Capture the cell that displays the provided text and extract its [x, y] central coordinate. 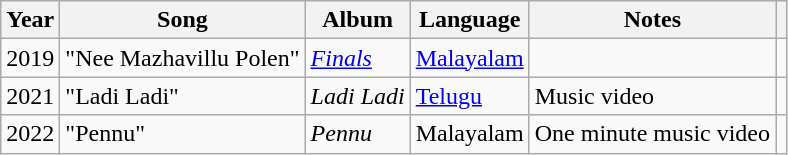
2022 [30, 134]
Finals [358, 58]
Album [358, 20]
2019 [30, 58]
Song [182, 20]
Ladi Ladi [358, 96]
"Ladi Ladi" [182, 96]
Notes [652, 20]
One minute music video [652, 134]
Telugu [470, 96]
Music video [652, 96]
Pennu [358, 134]
Year [30, 20]
2021 [30, 96]
Language [470, 20]
"Pennu" [182, 134]
"Nee Mazhavillu Polen" [182, 58]
